Provide the [X, Y] coordinate of the cell's center where the given text is located.  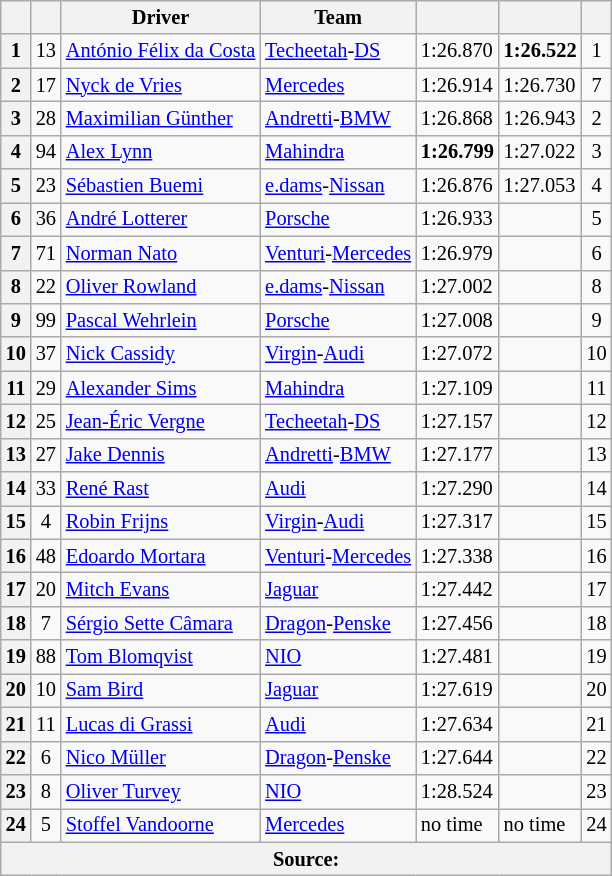
Mitch Evans [160, 589]
71 [46, 253]
Robin Frijns [160, 522]
1:27.481 [458, 657]
Oliver Rowland [160, 287]
1:27.338 [458, 556]
1:27.022 [540, 152]
Pascal Wehrlein [160, 320]
1:26.799 [458, 152]
25 [46, 421]
1:28.524 [458, 791]
1:27.317 [458, 522]
1:26.979 [458, 253]
94 [46, 152]
1:27.177 [458, 455]
Nyck de Vries [160, 85]
1:26.870 [458, 51]
1:26.522 [540, 51]
1:27.053 [540, 186]
1:27.008 [458, 320]
Nico Müller [160, 758]
1:27.619 [458, 690]
1:27.644 [458, 758]
1:27.109 [458, 388]
1:27.634 [458, 724]
António Félix da Costa [160, 51]
Lucas di Grassi [160, 724]
36 [46, 219]
Maximilian Günther [160, 118]
Norman Nato [160, 253]
Jake Dennis [160, 455]
1:27.456 [458, 623]
Alex Lynn [160, 152]
1:26.933 [458, 219]
Sam Bird [160, 690]
88 [46, 657]
André Lotterer [160, 219]
Sébastien Buemi [160, 186]
1:27.442 [458, 589]
Oliver Turvey [160, 791]
Alexander Sims [160, 388]
99 [46, 320]
Sérgio Sette Câmara [160, 623]
1:27.002 [458, 287]
Nick Cassidy [160, 354]
1:26.730 [540, 85]
1:26.868 [458, 118]
Jean-Éric Vergne [160, 421]
1:26.914 [458, 85]
1:27.157 [458, 421]
Team [338, 17]
Driver [160, 17]
René Rast [160, 489]
Source: [306, 859]
1:26.876 [458, 186]
48 [46, 556]
Stoffel Vandoorne [160, 825]
1:26.943 [540, 118]
1:27.290 [458, 489]
27 [46, 455]
33 [46, 489]
37 [46, 354]
29 [46, 388]
Tom Blomqvist [160, 657]
28 [46, 118]
1:27.072 [458, 354]
Edoardo Mortara [160, 556]
